Determine the (X, Y) coordinate at the center of the cell enclosing the given text.  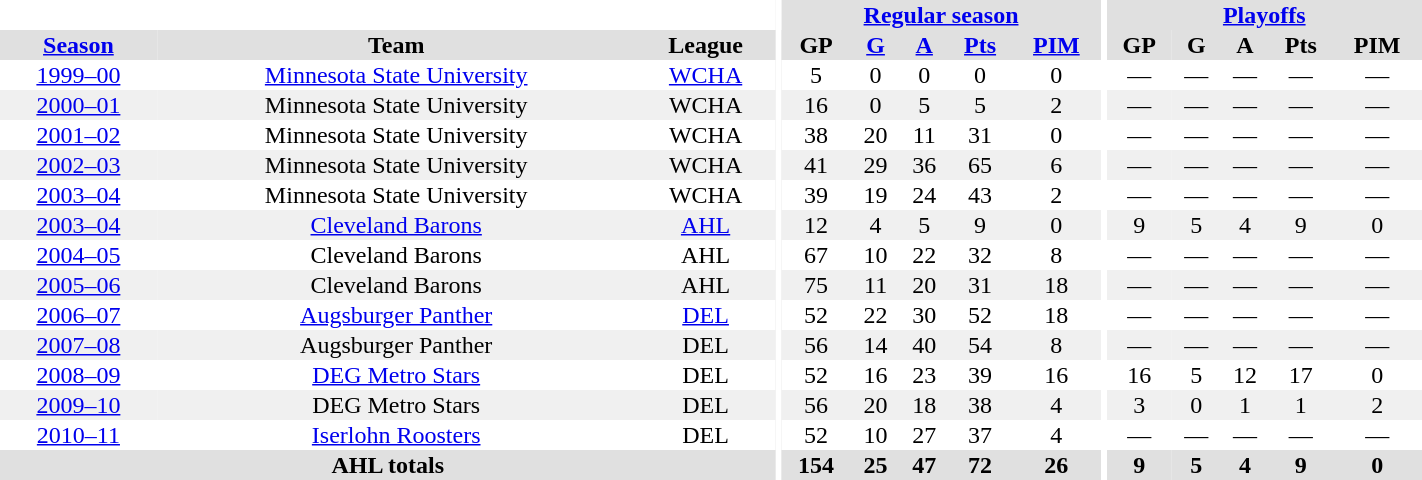
27 (924, 435)
67 (816, 255)
2000–01 (78, 105)
41 (816, 165)
2010–11 (78, 435)
AHL totals (388, 465)
Iserlohn Roosters (396, 435)
League (706, 45)
65 (980, 165)
54 (980, 345)
3 (1140, 405)
2005–06 (78, 285)
75 (816, 285)
25 (876, 465)
Season (78, 45)
Regular season (941, 15)
30 (924, 315)
2006–07 (78, 315)
19 (876, 195)
2008–09 (78, 375)
2002–03 (78, 165)
Playoffs (1264, 15)
23 (924, 375)
2007–08 (78, 345)
2004–05 (78, 255)
1999–00 (78, 75)
47 (924, 465)
43 (980, 195)
14 (876, 345)
2001–02 (78, 135)
2009–10 (78, 405)
154 (816, 465)
72 (980, 465)
24 (924, 195)
32 (980, 255)
37 (980, 435)
36 (924, 165)
26 (1057, 465)
29 (876, 165)
40 (924, 345)
6 (1057, 165)
17 (1300, 375)
Team (396, 45)
